For the text-containing cell, return its midpoint in [x, y] coordinate format. 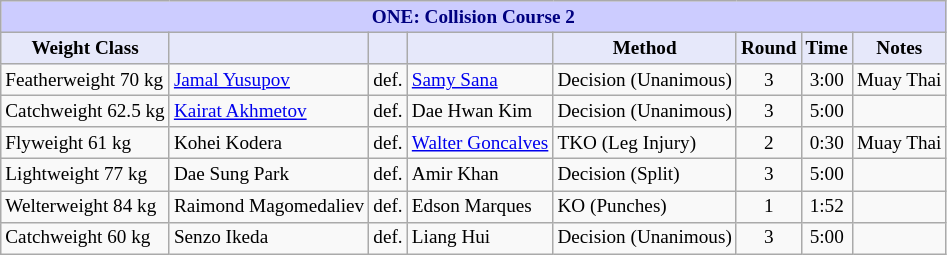
Notes [899, 48]
Walter Goncalves [480, 143]
TKO (Leg Injury) [644, 143]
Liang Hui [480, 238]
3:00 [826, 80]
Featherweight 70 kg [86, 80]
1:52 [826, 206]
Round [768, 48]
Time [826, 48]
Weight Class [86, 48]
Jamal Yusupov [268, 80]
Edson Marques [480, 206]
Kairat Akhmetov [268, 111]
Amir Khan [480, 175]
0:30 [826, 143]
Lightweight 77 kg [86, 175]
Dae Sung Park [268, 175]
ONE: Collision Course 2 [474, 17]
Catchweight 62.5 kg [86, 111]
Raimond Magomedaliev [268, 206]
Senzo Ikeda [268, 238]
1 [768, 206]
Catchweight 60 kg [86, 238]
Welterweight 84 kg [86, 206]
Method [644, 48]
Kohei Kodera [268, 143]
Decision (Split) [644, 175]
Flyweight 61 kg [86, 143]
Samy Sana [480, 80]
2 [768, 143]
Dae Hwan Kim [480, 111]
KO (Punches) [644, 206]
